Return the (x, y) coordinate for the center point of the cell that contains the specified text.  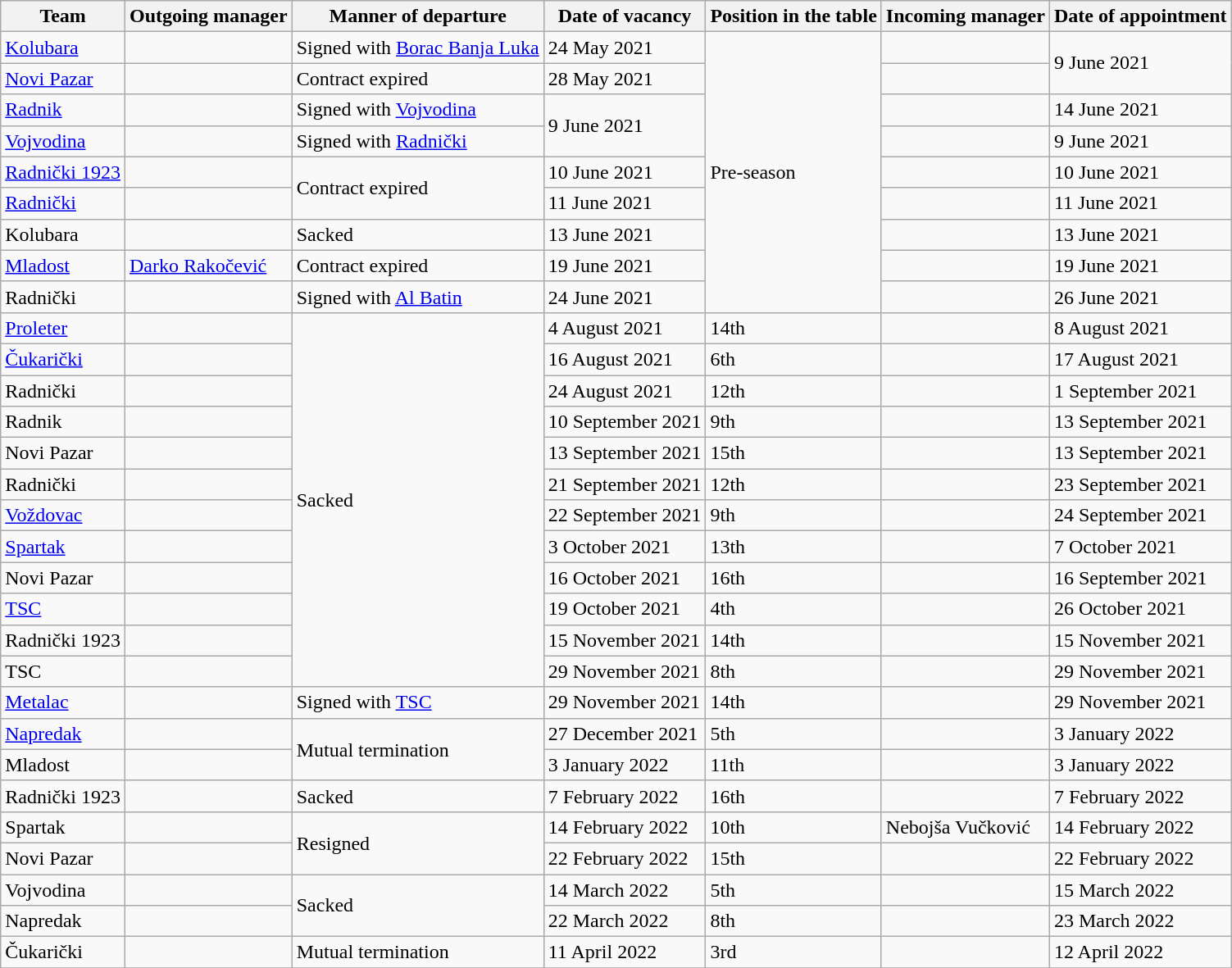
4th (793, 609)
21 September 2021 (625, 484)
24 September 2021 (1140, 516)
14 March 2022 (625, 889)
24 June 2021 (625, 297)
Date of appointment (1140, 16)
23 March 2022 (1140, 921)
22 September 2021 (625, 516)
Darko Rakočević (208, 266)
10th (793, 827)
Metalac (63, 702)
Position in the table (793, 16)
Signed with Borac Banja Luka (418, 48)
11 April 2022 (625, 952)
7 October 2021 (1140, 547)
Signed with Al Batin (418, 297)
26 October 2021 (1140, 609)
14 June 2021 (1140, 110)
Manner of departure (418, 16)
8 August 2021 (1140, 328)
1 September 2021 (1140, 391)
3rd (793, 952)
Outgoing manager (208, 16)
Voždovac (63, 516)
Proleter (63, 328)
12 April 2022 (1140, 952)
28 May 2021 (625, 79)
Pre-season (793, 172)
Date of vacancy (625, 16)
26 June 2021 (1140, 297)
Team (63, 16)
Signed with TSC (418, 702)
15 March 2022 (1140, 889)
17 August 2021 (1140, 359)
16 October 2021 (625, 578)
16 August 2021 (625, 359)
Signed with Vojvodina (418, 110)
19 October 2021 (625, 609)
11th (793, 765)
Signed with Radnički (418, 141)
24 May 2021 (625, 48)
Incoming manager (966, 16)
23 September 2021 (1140, 484)
22 March 2022 (625, 921)
6th (793, 359)
3 October 2021 (625, 547)
27 December 2021 (625, 734)
13th (793, 547)
10 September 2021 (625, 422)
16 September 2021 (1140, 578)
4 August 2021 (625, 328)
24 August 2021 (625, 391)
Resigned (418, 843)
Nebojša Vučković (966, 827)
